Identify which cell holds the provided text, then report its (X, Y) central coordinate. 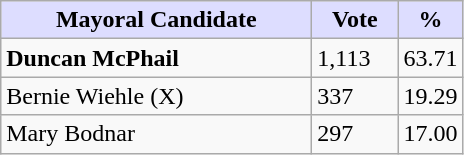
Mary Bodnar (156, 134)
19.29 (430, 96)
63.71 (430, 58)
% (430, 20)
Duncan McPhail (156, 58)
Bernie Wiehle (X) (156, 96)
17.00 (430, 134)
1,113 (355, 58)
Vote (355, 20)
Mayoral Candidate (156, 20)
337 (355, 96)
297 (355, 134)
